Identify which cell holds the provided text, then report its (x, y) central coordinate. 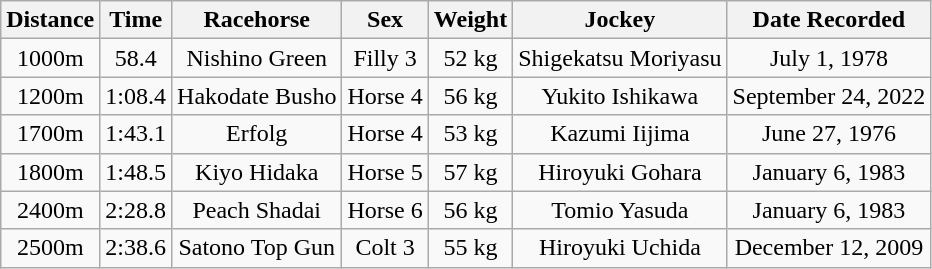
Filly 3 (385, 58)
Yukito Ishikawa (620, 96)
2400m (50, 210)
September 24, 2022 (829, 96)
Distance (50, 20)
Hiroyuki Uchida (620, 248)
52 kg (470, 58)
Tomio Yasuda (620, 210)
55 kg (470, 248)
1800m (50, 172)
Weight (470, 20)
2:28.8 (136, 210)
1000m (50, 58)
1:48.5 (136, 172)
Nishino Green (257, 58)
Horse 6 (385, 210)
July 1, 1978 (829, 58)
Sex (385, 20)
1:43.1 (136, 134)
Shigekatsu Moriyasu (620, 58)
Hakodate Busho (257, 96)
1700m (50, 134)
Time (136, 20)
57 kg (470, 172)
1:08.4 (136, 96)
53 kg (470, 134)
58.4 (136, 58)
Kazumi Iijima (620, 134)
December 12, 2009 (829, 248)
Jockey (620, 20)
Kiyo Hidaka (257, 172)
Hiroyuki Gohara (620, 172)
Erfolg (257, 134)
1200m (50, 96)
June 27, 1976 (829, 134)
2:38.6 (136, 248)
Date Recorded (829, 20)
Peach Shadai (257, 210)
2500m (50, 248)
Colt 3 (385, 248)
Satono Top Gun (257, 248)
Horse 5 (385, 172)
Racehorse (257, 20)
